Pinpoint the cell where the given text exists, returning its [X, Y] midpoint coordinate. 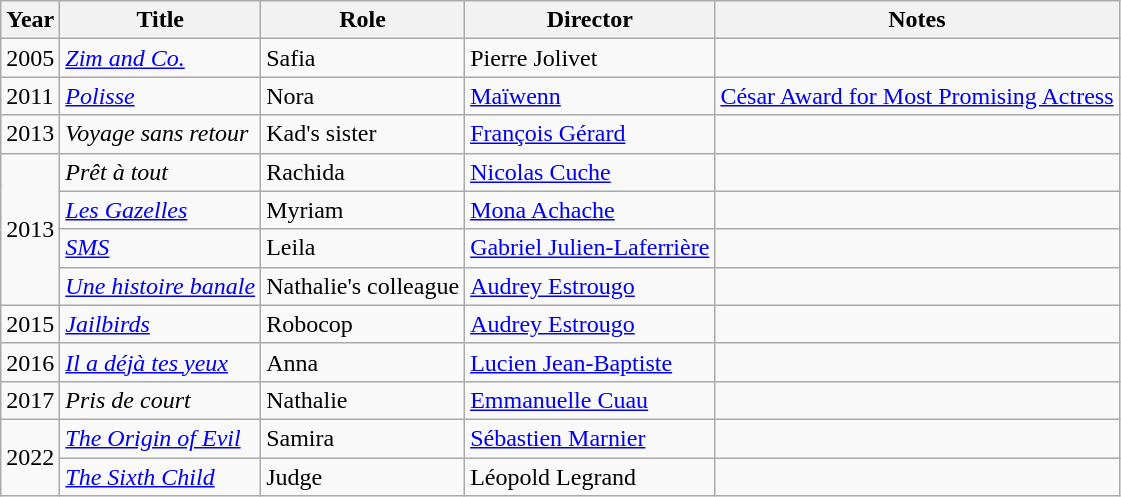
Title [160, 20]
Nora [363, 96]
Léopold Legrand [590, 477]
2022 [30, 457]
Nathalie [363, 400]
Anna [363, 362]
Lucien Jean-Baptiste [590, 362]
Sébastien Marnier [590, 438]
Rachida [363, 172]
2017 [30, 400]
Il a déjà tes yeux [160, 362]
Role [363, 20]
SMS [160, 248]
Nicolas Cuche [590, 172]
2015 [30, 324]
2016 [30, 362]
Director [590, 20]
Mona Achache [590, 210]
Une histoire banale [160, 286]
Kad's sister [363, 134]
Voyage sans retour [160, 134]
The Origin of Evil [160, 438]
César Award for Most Promising Actress [917, 96]
Robocop [363, 324]
Leila [363, 248]
Safia [363, 58]
Samira [363, 438]
Year [30, 20]
Notes [917, 20]
Zim and Co. [160, 58]
Polisse [160, 96]
Nathalie's colleague [363, 286]
Les Gazelles [160, 210]
2011 [30, 96]
Judge [363, 477]
2005 [30, 58]
Gabriel Julien-Laferrière [590, 248]
Pris de court [160, 400]
Pierre Jolivet [590, 58]
The Sixth Child [160, 477]
Myriam [363, 210]
François Gérard [590, 134]
Jailbirds [160, 324]
Prêt à tout [160, 172]
Maïwenn [590, 96]
Emmanuelle Cuau [590, 400]
